Extract the [X, Y] coordinate from the center of the cell holding the provided text.  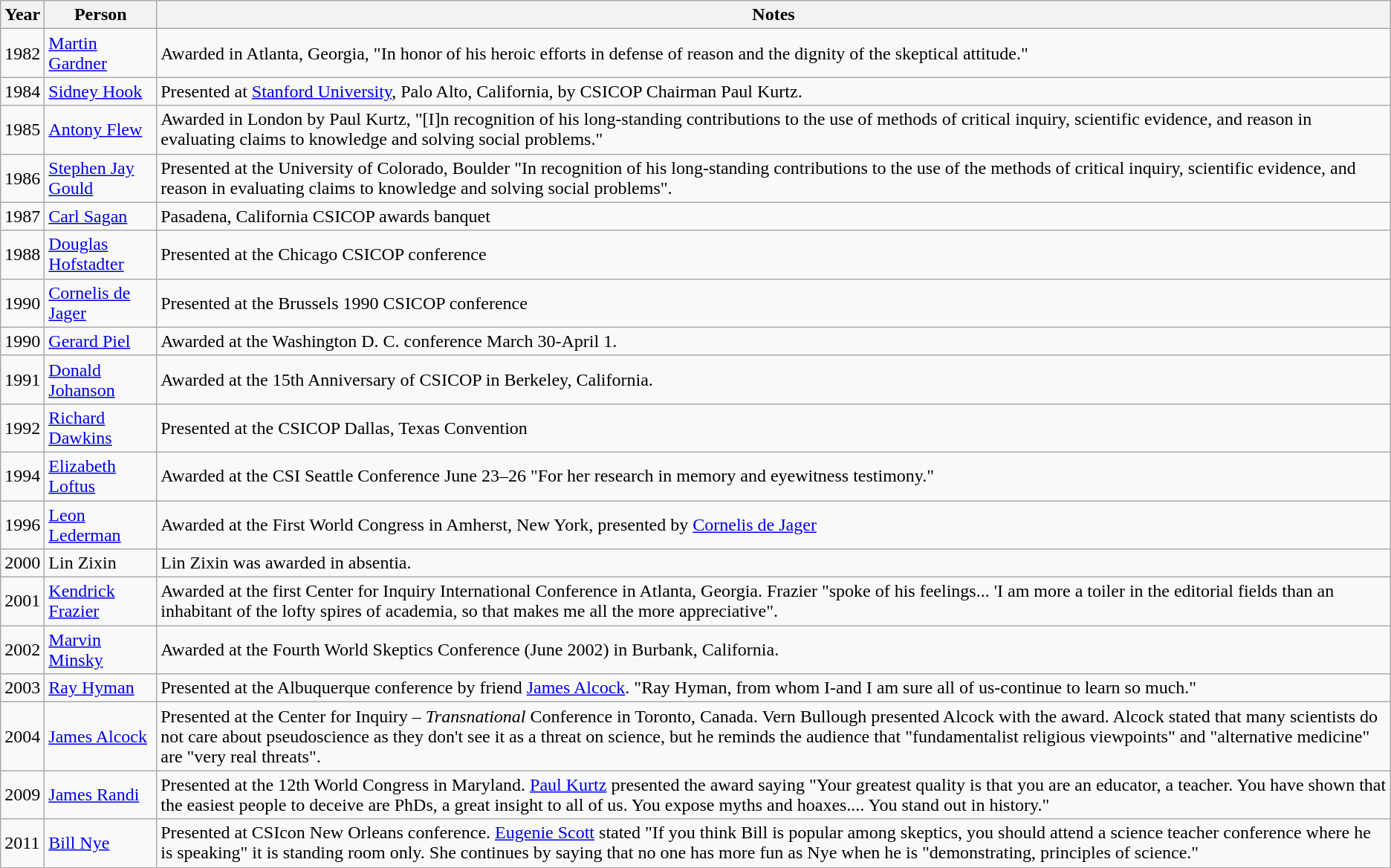
Antony Flew [101, 129]
Awarded at the CSI Seattle Conference June 23–26 "For her research in memory and eyewitness testimony." [774, 476]
Richard Dawkins [101, 428]
2000 [22, 563]
1994 [22, 476]
1991 [22, 379]
1992 [22, 428]
Carl Sagan [101, 216]
Leon Lederman [101, 525]
Awarded in Atlanta, Georgia, "In honor of his heroic efforts in defense of reason and the dignity of the skeptical attitude." [774, 54]
1987 [22, 216]
2009 [22, 795]
Elizabeth Loftus [101, 476]
2003 [22, 688]
Cornelis de Jager [101, 303]
Awarded at the 15th Anniversary of CSICOP in Berkeley, California. [774, 379]
Bill Nye [101, 843]
1985 [22, 129]
1984 [22, 91]
Pasadena, California CSICOP awards banquet [774, 216]
Presented at the Brussels 1990 CSICOP conference [774, 303]
Douglas Hofstadter [101, 254]
Presented at Stanford University, Palo Alto, California, by CSICOP Chairman Paul Kurtz. [774, 91]
Marvin Minsky [101, 650]
Donald Johanson [101, 379]
1982 [22, 54]
Lin Zixin was awarded in absentia. [774, 563]
2004 [22, 736]
2011 [22, 843]
2001 [22, 602]
1996 [22, 525]
Awarded at the Washington D. C. conference March 30-April 1. [774, 341]
Presented at the Albuquerque conference by friend James Alcock. "Ray Hyman, from whom I-and I am sure all of us-continue to learn so much." [774, 688]
Lin Zixin [101, 563]
Person [101, 15]
Kendrick Frazier [101, 602]
Sidney Hook [101, 91]
Martin Gardner [101, 54]
James Alcock [101, 736]
Notes [774, 15]
Presented at the Chicago CSICOP conference [774, 254]
2002 [22, 650]
1988 [22, 254]
Year [22, 15]
1986 [22, 178]
Presented at the CSICOP Dallas, Texas Convention [774, 428]
Stephen Jay Gould [101, 178]
Ray Hyman [101, 688]
James Randi [101, 795]
Awarded at the First World Congress in Amherst, New York, presented by Cornelis de Jager [774, 525]
Awarded at the Fourth World Skeptics Conference (June 2002) in Burbank, California. [774, 650]
Gerard Piel [101, 341]
